Search for the cell housing the specified text and yield its [x, y] center coordinate. 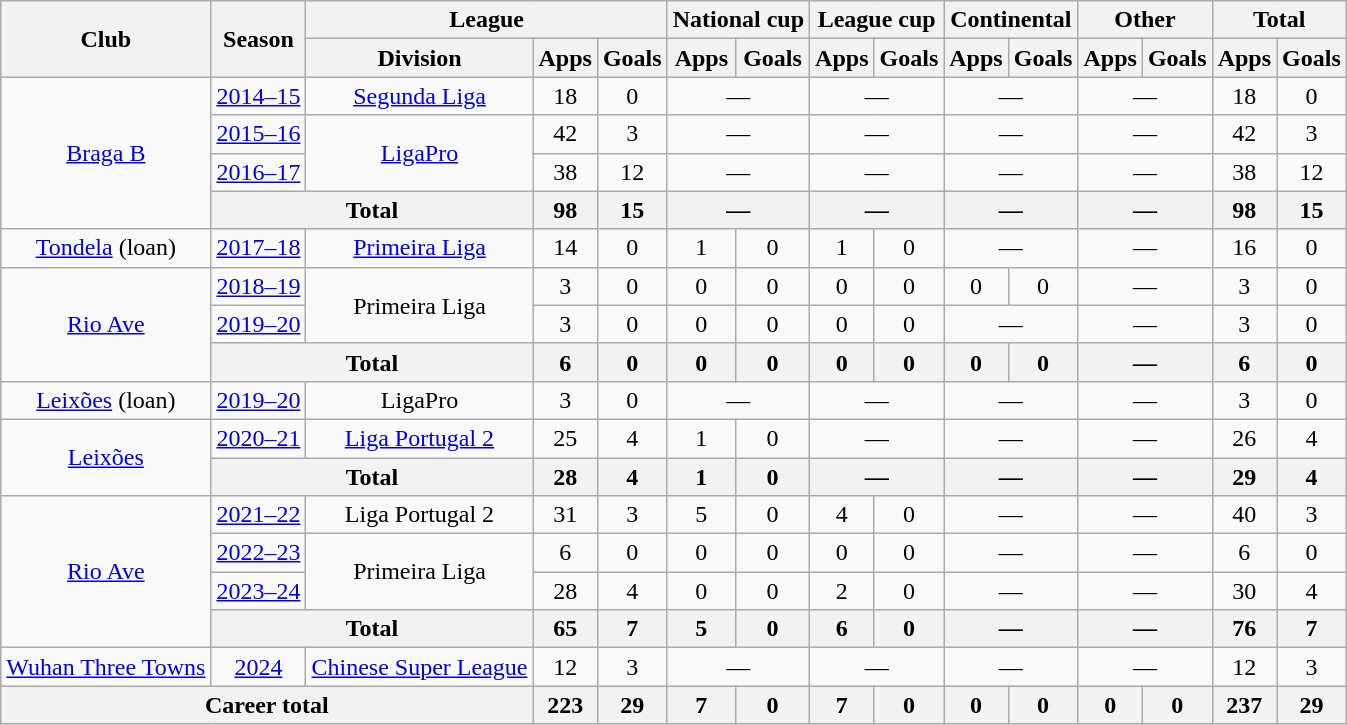
Season [258, 39]
31 [565, 515]
2016–17 [258, 172]
League cup [877, 20]
2022–23 [258, 553]
Club [106, 39]
2014–15 [258, 96]
2023–24 [258, 591]
2024 [258, 667]
30 [1244, 591]
Continental [1011, 20]
Segunda Liga [420, 96]
40 [1244, 515]
2018–19 [258, 286]
Tondela (loan) [106, 248]
2 [842, 591]
76 [1244, 629]
2021–22 [258, 515]
Leixões [106, 457]
League [486, 20]
Career total [267, 705]
2015–16 [258, 134]
Leixões (loan) [106, 400]
Braga B [106, 153]
2020–21 [258, 438]
16 [1244, 248]
Other [1145, 20]
Wuhan Three Towns [106, 667]
Chinese Super League [420, 667]
26 [1244, 438]
237 [1244, 705]
2017–18 [258, 248]
65 [565, 629]
25 [565, 438]
14 [565, 248]
Division [420, 58]
National cup [738, 20]
223 [565, 705]
